Locate the cell with the specified text and output its (x, y) center coordinate. 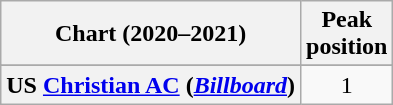
US Christian AC (Billboard) (151, 85)
Chart (2020–2021) (151, 34)
Peakposition (347, 34)
1 (347, 85)
